Pinpoint the cell where the given text exists, returning its (x, y) midpoint coordinate. 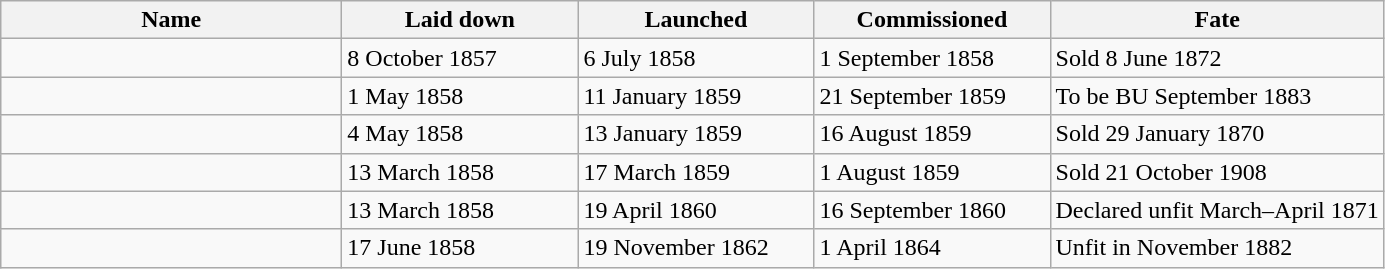
Fate (1217, 20)
16 August 1859 (932, 134)
To be BU September 1883 (1217, 96)
6 July 1858 (696, 58)
Sold 21 October 1908 (1217, 172)
4 May 1858 (460, 134)
Unfit in November 1882 (1217, 248)
1 September 1858 (932, 58)
Launched (696, 20)
Laid down (460, 20)
1 April 1864 (932, 248)
21 September 1859 (932, 96)
Name (172, 20)
16 September 1860 (932, 210)
17 March 1859 (696, 172)
8 October 1857 (460, 58)
Commissioned (932, 20)
19 April 1860 (696, 210)
13 January 1859 (696, 134)
1 August 1859 (932, 172)
17 June 1858 (460, 248)
Sold 29 January 1870 (1217, 134)
11 January 1859 (696, 96)
Sold 8 June 1872 (1217, 58)
Declared unfit March–April 1871 (1217, 210)
1 May 1858 (460, 96)
19 November 1862 (696, 248)
